Pinpoint the cell where the given text exists, returning its (X, Y) midpoint coordinate. 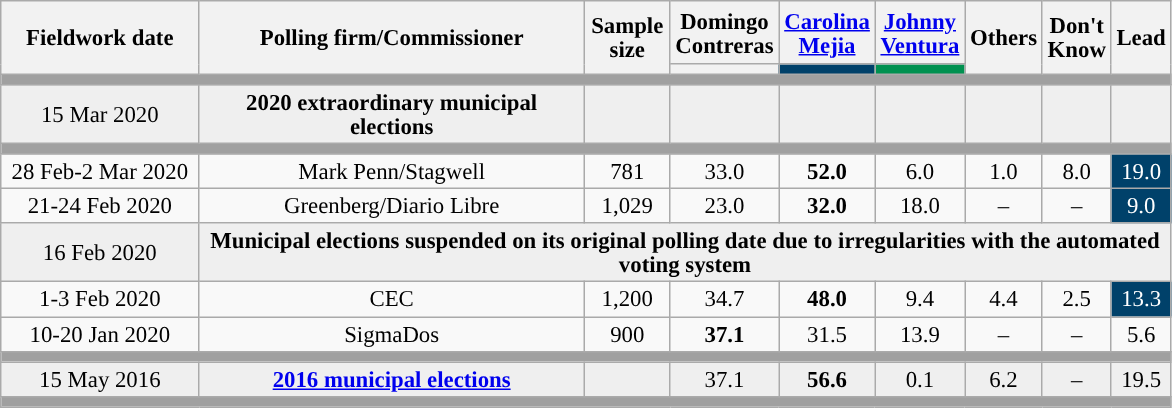
15 Mar 2020 (100, 114)
23.0 (724, 206)
Mark Penn/Stagwell (392, 172)
15 May 2016 (100, 380)
5.6 (1141, 334)
Others (1004, 38)
13.3 (1141, 300)
19.0 (1141, 172)
1-3 Feb 2020 (100, 300)
16 Feb 2020 (100, 254)
781 (627, 172)
2016 municipal elections (392, 380)
28 Feb-2 Mar 2020 (100, 172)
34.7 (724, 300)
1.0 (1004, 172)
31.5 (827, 334)
Fieldwork date (100, 38)
6.2 (1004, 380)
9.4 (920, 300)
13.9 (920, 334)
2020 extraordinary municipal elections (392, 114)
19.5 (1141, 380)
2.5 (1076, 300)
900 (627, 334)
18.0 (920, 206)
Johnny Ventura (920, 32)
4.4 (1004, 300)
52.0 (827, 172)
0.1 (920, 380)
9.0 (1141, 206)
1,029 (627, 206)
21-24 Feb 2020 (100, 206)
Municipal elections suspended on its original polling date due to irregularities with the automated voting system (685, 254)
Polling firm/Commissioner (392, 38)
6.0 (920, 172)
Carolina Mejia (827, 32)
Sample size (627, 38)
32.0 (827, 206)
CEC (392, 300)
Greenberg/Diario Libre (392, 206)
1,200 (627, 300)
48.0 (827, 300)
Domingo Contreras (724, 32)
Don't Know (1076, 38)
SigmaDos (392, 334)
56.6 (827, 380)
33.0 (724, 172)
10-20 Jan 2020 (100, 334)
8.0 (1076, 172)
Lead (1141, 38)
